Capture the cell that displays the provided text and extract its (X, Y) central coordinate. 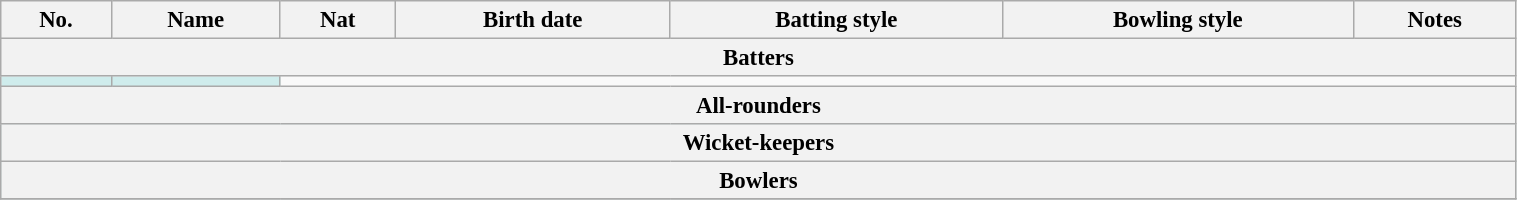
Notes (1434, 20)
All-rounders (758, 106)
Bowling style (1178, 20)
Bowlers (758, 181)
Nat (338, 20)
Batters (758, 58)
Name (196, 20)
Wicket-keepers (758, 143)
Batting style (836, 20)
Birth date (532, 20)
No. (56, 20)
